Find where the given text appears and provide that cell's center as (x, y) coordinate. 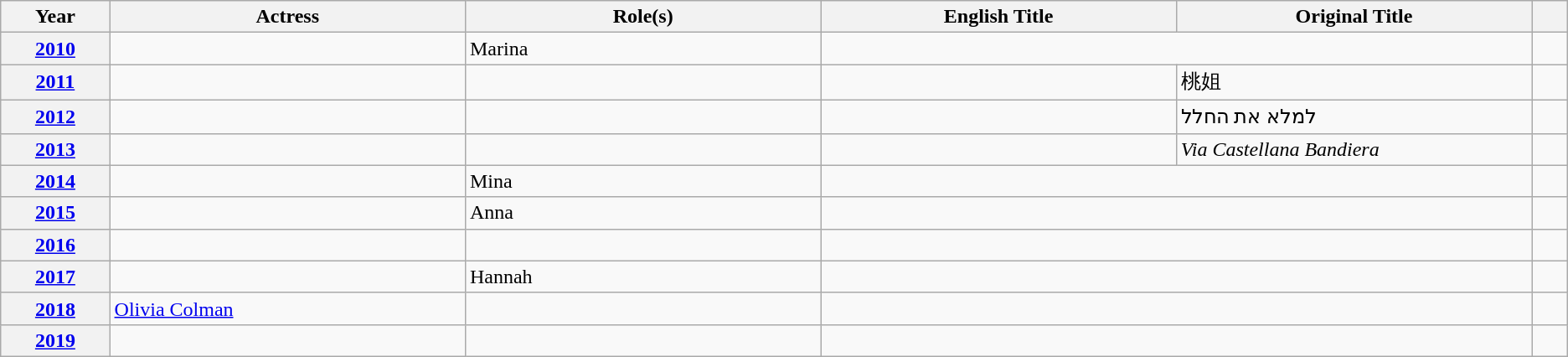
Original Title (1354, 17)
2017 (55, 277)
2015 (55, 213)
2016 (55, 245)
2010 (55, 49)
Actress (287, 17)
Hannah (642, 277)
Marina (642, 49)
Via Castellana Bandiera (1354, 149)
桃姐 (1354, 82)
2019 (55, 340)
2011 (55, 82)
Mina (642, 181)
2014 (55, 181)
English Title (998, 17)
2013 (55, 149)
Anna (642, 213)
2018 (55, 308)
2012 (55, 116)
Olivia Colman (287, 308)
למלא את החלל (1354, 116)
Year (55, 17)
Role(s) (642, 17)
